Return the [X, Y] coordinate for the center point of the cell that contains the specified text.  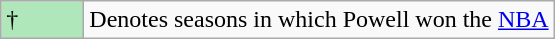
† [42, 20]
Denotes seasons in which Powell won the NBA [319, 20]
